Find where the given text appears and provide that cell's center as [X, Y] coordinate. 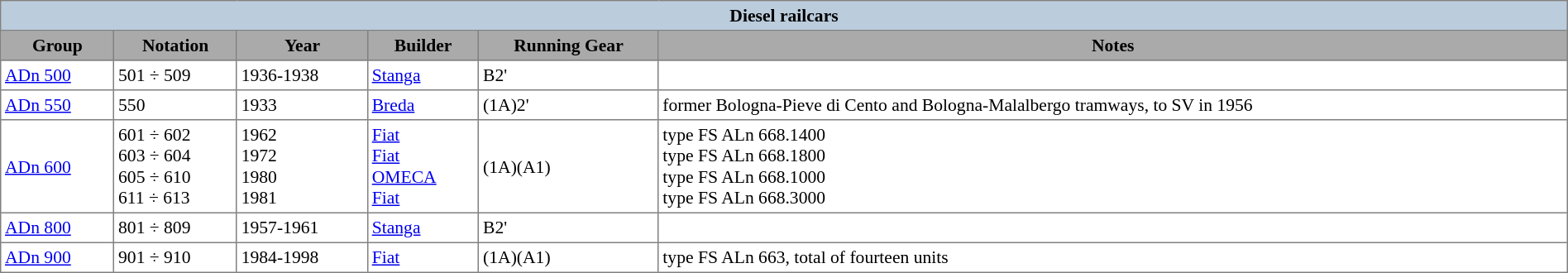
Diesel railcars [784, 16]
Notation [175, 45]
type FS ALn 663, total of fourteen units [1113, 257]
(1A)2' [569, 105]
Year [302, 45]
FiatFiatOMECAFiat [423, 166]
1984-1998 [302, 257]
type FS ALn 668.1400type FS ALn 668.1800type FS ALn 668.1000type FS ALn 668.3000 [1113, 166]
Builder [423, 45]
ADn 550 [58, 105]
601 ÷ 602603 ÷ 604605 ÷ 610611 ÷ 613 [175, 166]
Fiat [423, 257]
550 [175, 105]
1962197219801981 [302, 166]
Group [58, 45]
1936-1938 [302, 75]
ADn 500 [58, 75]
ADn 600 [58, 166]
former Bologna-Pieve di Cento and Bologna-Malalbergo tramways, to SV in 1956 [1113, 105]
Breda [423, 105]
ADn 900 [58, 257]
801 ÷ 809 [175, 227]
1957-1961 [302, 227]
Running Gear [569, 45]
ADn 800 [58, 227]
1933 [302, 105]
901 ÷ 910 [175, 257]
501 ÷ 509 [175, 75]
Notes [1113, 45]
